Determine the (x, y) coordinate at the center of the cell enclosing the given text.  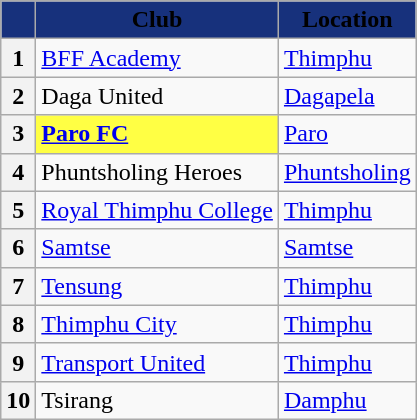
Thimphu City (158, 324)
Location (347, 20)
2 (18, 96)
9 (18, 362)
Phuntsholing (347, 172)
Damphu (347, 400)
1 (18, 58)
7 (18, 286)
Royal Thimphu College (158, 210)
4 (18, 172)
5 (18, 210)
Dagapela (347, 96)
Phuntsholing Heroes (158, 172)
Paro (347, 134)
BFF Academy (158, 58)
10 (18, 400)
Transport United (158, 362)
8 (18, 324)
Tsirang (158, 400)
6 (18, 248)
Paro FC (158, 134)
Tensung (158, 286)
3 (18, 134)
Daga United (158, 96)
Club (158, 20)
